Return [X, Y] of the center of cell containing provided text 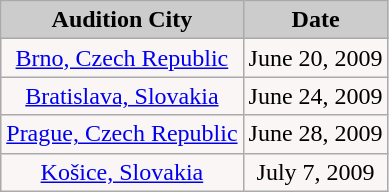
June 20, 2009 [316, 58]
July 7, 2009 [316, 172]
Brno, Czech Republic [122, 58]
Date [316, 20]
Audition City [122, 20]
Košice, Slovakia [122, 172]
Bratislava, Slovakia [122, 96]
Prague, Czech Republic [122, 134]
June 24, 2009 [316, 96]
June 28, 2009 [316, 134]
